Determine the [X, Y] coordinate at the center of the cell enclosing the given text.  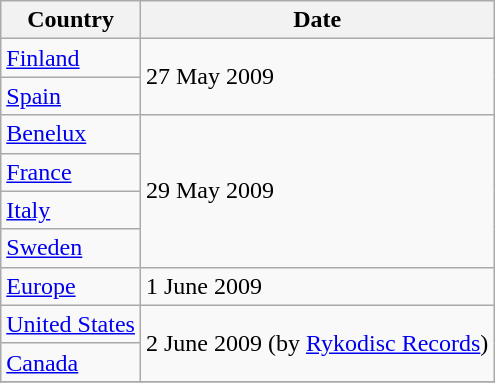
France [71, 172]
2 June 2009 (by Rykodisc Records) [316, 343]
Canada [71, 362]
27 May 2009 [316, 77]
Date [316, 20]
Sweden [71, 248]
United States [71, 324]
29 May 2009 [316, 191]
Country [71, 20]
Finland [71, 58]
Benelux [71, 134]
Europe [71, 286]
Italy [71, 210]
1 June 2009 [316, 286]
Spain [71, 96]
